Detect which cell encompasses the target text, then output its (X, Y) center coordinate. 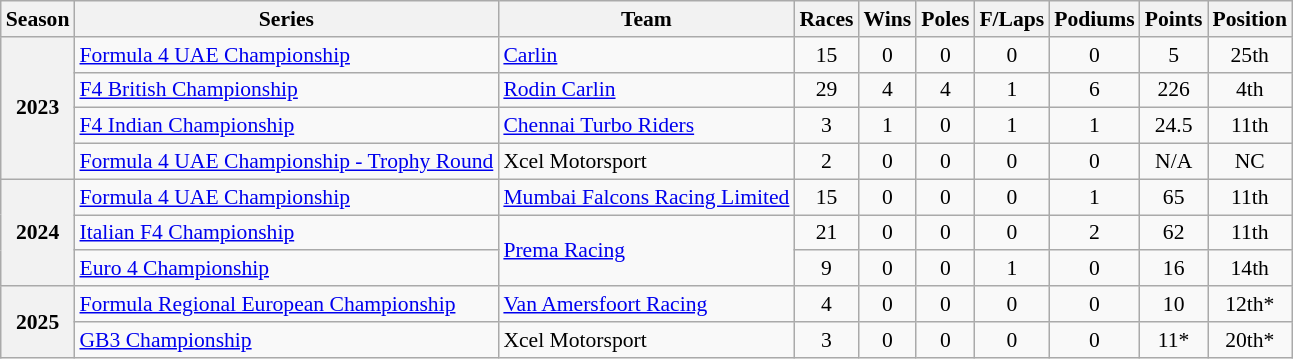
F/Laps (1012, 19)
Van Amersfoort Racing (646, 304)
Wins (888, 19)
Season (38, 19)
6 (1094, 90)
Italian F4 Championship (286, 233)
Points (1174, 19)
GB3 Championship (286, 340)
2023 (38, 108)
Euro 4 Championship (286, 269)
12th* (1250, 304)
NC (1250, 162)
20th* (1250, 340)
Series (286, 19)
Chennai Turbo Riders (646, 126)
2024 (38, 232)
16 (1174, 269)
65 (1174, 197)
25th (1250, 55)
Races (826, 19)
24.5 (1174, 126)
14th (1250, 269)
4th (1250, 90)
9 (826, 269)
Team (646, 19)
10 (1174, 304)
Podiums (1094, 19)
226 (1174, 90)
Prema Racing (646, 250)
21 (826, 233)
Rodin Carlin (646, 90)
N/A (1174, 162)
11* (1174, 340)
Formula 4 UAE Championship - Trophy Round (286, 162)
Formula Regional European Championship (286, 304)
29 (826, 90)
Carlin (646, 55)
Position (1250, 19)
F4 British Championship (286, 90)
62 (1174, 233)
5 (1174, 55)
Mumbai Falcons Racing Limited (646, 197)
F4 Indian Championship (286, 126)
2025 (38, 322)
Poles (945, 19)
